Identify which cell holds the provided text, then report its [X, Y] central coordinate. 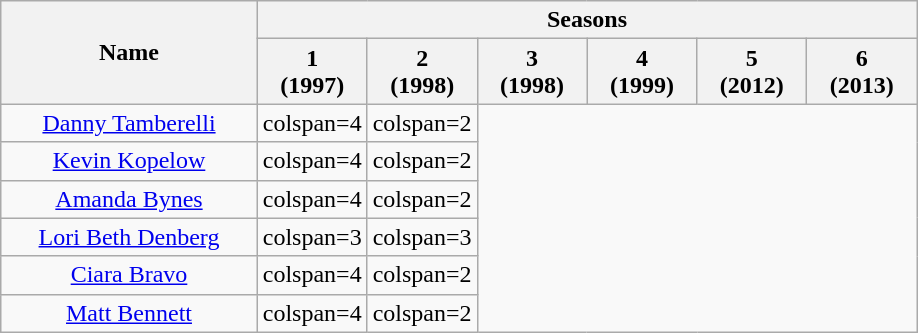
4(1999) [642, 72]
Matt Bennett [129, 313]
3(1998) [532, 72]
Ciara Bravo [129, 275]
5(2012) [752, 72]
Seasons [587, 20]
Danny Tamberelli [129, 123]
6(2013) [862, 72]
1(1997) [312, 72]
2(1998) [422, 72]
Name [129, 52]
Lori Beth Denberg [129, 237]
Amanda Bynes [129, 199]
Kevin Kopelow [129, 161]
